Pinpoint the cell where the given text exists, returning its (X, Y) midpoint coordinate. 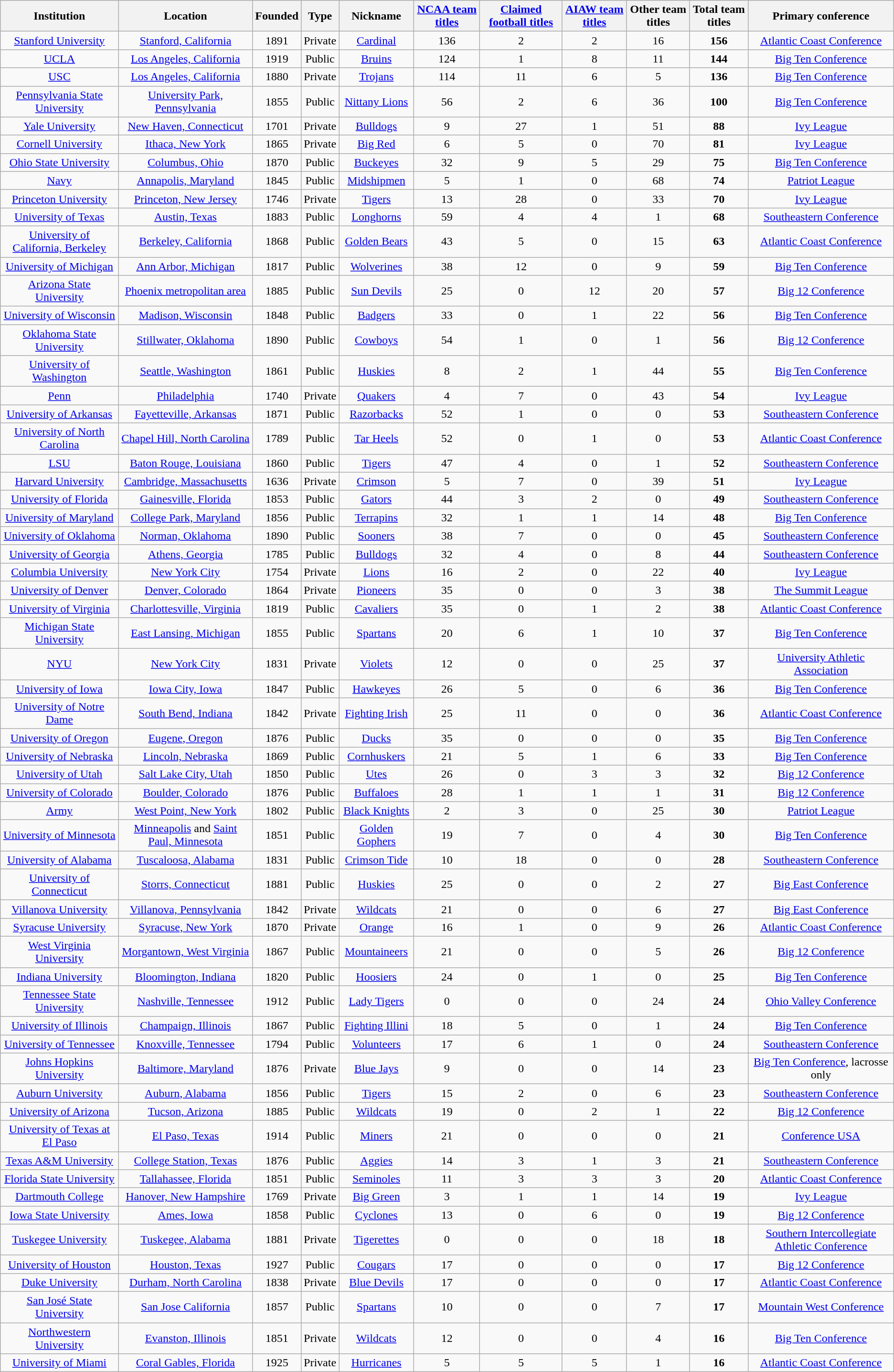
University of Oklahoma (59, 536)
1850 (277, 774)
Princeton, New Jersey (185, 199)
Harvard University (59, 481)
University of Minnesota (59, 835)
156 (719, 41)
Phoenix metropolitan area (185, 291)
Oklahoma State University (59, 340)
Utes (376, 774)
1925 (277, 1363)
1845 (277, 180)
124 (447, 59)
Boulder, Colorado (185, 792)
Austin, Texas (185, 217)
Aggies (376, 1161)
Hanover, New Hampshire (185, 1197)
1819 (277, 609)
48 (719, 517)
Bruins (376, 59)
Arizona State University (59, 291)
Ann Arbor, Michigan (185, 266)
Duke University (59, 1282)
Syracuse University (59, 927)
AIAW team titles (594, 16)
40 (719, 572)
1883 (277, 217)
29 (658, 162)
University of Denver (59, 590)
Cowboys (376, 340)
University of Nebraska (59, 756)
1864 (277, 590)
1861 (277, 371)
88 (719, 126)
Baltimore, Maryland (185, 1068)
Buffaloes (376, 792)
Indiana University (59, 976)
Tigerettes (376, 1239)
Lady Tigers (376, 1002)
Badgers (376, 316)
Ducks (376, 738)
Mountaineers (376, 952)
Storrs, Connecticut (185, 884)
57 (719, 291)
Nashville, Tennessee (185, 1002)
Tucson, Arizona (185, 1111)
Minneapolis and Saint Paul, Minnesota (185, 835)
Princeton University (59, 199)
Penn (59, 396)
University of Illinois (59, 1026)
Primary conference (821, 16)
Quakers (376, 396)
University of Connecticut (59, 884)
1868 (277, 242)
Nittany Lions (376, 101)
1754 (277, 572)
University of Georgia (59, 554)
Pennsylvania State University (59, 101)
University of North Carolina (59, 438)
Berkeley, California (185, 242)
University of Texas at El Paso (59, 1136)
39 (658, 481)
Baton Rouge, Louisiana (185, 463)
63 (719, 242)
University Athletic Association (821, 665)
Denver, Colorado (185, 590)
1912 (277, 1002)
University of Virginia (59, 609)
Midshipmen (376, 180)
1853 (277, 499)
1802 (277, 811)
Big Red (376, 144)
Volunteers (376, 1044)
San José State University (59, 1307)
Pioneers (376, 590)
Sun Devils (376, 291)
University of Utah (59, 774)
University of Florida (59, 499)
Southern Intercollegiate Athletic Conference (821, 1239)
Chapel Hill, North Carolina (185, 438)
Auburn, Alabama (185, 1093)
Michigan State University (59, 633)
Tuskegee University (59, 1239)
1919 (277, 59)
Crimson Tide (376, 860)
Stanford University (59, 41)
114 (447, 77)
Iowa City, Iowa (185, 689)
University of Wisconsin (59, 316)
1891 (277, 41)
81 (719, 144)
Golden Gophers (376, 835)
31 (719, 792)
1817 (277, 266)
Orange (376, 927)
University of Tennessee (59, 1044)
University Park, Pennsylvania (185, 101)
Longhorns (376, 217)
Conference USA (821, 1136)
University of Miami (59, 1363)
Columbia University (59, 572)
Durham, North Carolina (185, 1282)
Houston, Texas (185, 1264)
Charlottesville, Virginia (185, 609)
University of Notre Dame (59, 713)
Seattle, Washington (185, 371)
Institution (59, 16)
Norman, Oklahoma (185, 536)
49 (719, 499)
Johns Hopkins University (59, 1068)
University of Oregon (59, 738)
1636 (277, 481)
Madison, Wisconsin (185, 316)
San Jose California (185, 1307)
Blue Devils (376, 1282)
Lions (376, 572)
Type (320, 16)
Iowa State University (59, 1215)
1789 (277, 438)
West Point, New York (185, 811)
Philadelphia (185, 396)
1857 (277, 1307)
144 (719, 59)
Trojans (376, 77)
Salt Lake City, Utah (185, 774)
Hurricanes (376, 1363)
NYU (59, 665)
74 (719, 180)
UCLA (59, 59)
Auburn University (59, 1093)
Tallahassee, Florida (185, 1179)
Terrapins (376, 517)
Northwestern University (59, 1338)
University of Michigan (59, 266)
Ohio Valley Conference (821, 1002)
Big Ten Conference, lacrosse only (821, 1068)
College Park, Maryland (185, 517)
Fighting Illini (376, 1026)
Yale University (59, 126)
Crimson (376, 481)
Nickname (376, 16)
Tennessee State University (59, 1002)
1820 (277, 976)
Hawkeyes (376, 689)
Cougars (376, 1264)
University of Texas (59, 217)
1746 (277, 199)
University of Arkansas (59, 414)
1847 (277, 689)
100 (719, 101)
47 (447, 463)
Columbus, Ohio (185, 162)
Other team titles (658, 16)
Texas A&M University (59, 1161)
1858 (277, 1215)
Florida State University (59, 1179)
University of Alabama (59, 860)
Syracuse, New York (185, 927)
Fighting Irish (376, 713)
Annapolis, Maryland (185, 180)
Cornhuskers (376, 756)
Seminoles (376, 1179)
1914 (277, 1136)
Golden Bears (376, 242)
University of California, Berkeley (59, 242)
Army (59, 811)
1927 (277, 1264)
Evanston, Illinois (185, 1338)
Ames, Iowa (185, 1215)
Tuscaloosa, Alabama (185, 860)
USC (59, 77)
Blue Jays (376, 1068)
University of Arizona (59, 1111)
LSU (59, 463)
South Bend, Indiana (185, 713)
75 (719, 162)
Villanova, Pennsylvania (185, 909)
Bloomington, Indiana (185, 976)
1838 (277, 1282)
1769 (277, 1197)
Black Knights (376, 811)
Stanford, California (185, 41)
New Haven, Connecticut (185, 126)
1865 (277, 144)
Buckeyes (376, 162)
Wolverines (376, 266)
Razorbacks (376, 414)
University of Colorado (59, 792)
Total team titles (719, 16)
Ohio State University (59, 162)
1871 (277, 414)
Champaign, Illinois (185, 1026)
Miners (376, 1136)
Ithaca, New York (185, 144)
1785 (277, 554)
1794 (277, 1044)
Gainesville, Florida (185, 499)
1880 (277, 77)
Dartmouth College (59, 1197)
Founded (277, 16)
Eugene, Oregon (185, 738)
West Virginia University (59, 952)
El Paso, Texas (185, 1136)
1869 (277, 756)
Cyclones (376, 1215)
Cardinal (376, 41)
Big Green (376, 1197)
Villanova University (59, 909)
NCAA team titles (447, 16)
Cambridge, Massachusetts (185, 481)
55 (719, 371)
The Summit League (821, 590)
University of Maryland (59, 517)
1860 (277, 463)
45 (719, 536)
Tar Heels (376, 438)
Fayetteville, Arkansas (185, 414)
Violets (376, 665)
1740 (277, 396)
College Station, Texas (185, 1161)
Mountain West Conference (821, 1307)
Cornell University (59, 144)
Coral Gables, Florida (185, 1363)
Athens, Georgia (185, 554)
Gators (376, 499)
University of Iowa (59, 689)
1848 (277, 316)
1701 (277, 126)
Claimed football titles (521, 16)
University of Houston (59, 1264)
Lincoln, Nebraska (185, 756)
Hoosiers (376, 976)
Sooners (376, 536)
Knoxville, Tennessee (185, 1044)
East Lansing, Michigan (185, 633)
University of Washington (59, 371)
Morgantown, West Virginia (185, 952)
Cavaliers (376, 609)
Tuskegee, Alabama (185, 1239)
Stillwater, Oklahoma (185, 340)
Navy (59, 180)
Location (185, 16)
